Provide the [x, y] coordinate of the cell's center where the given text is located.  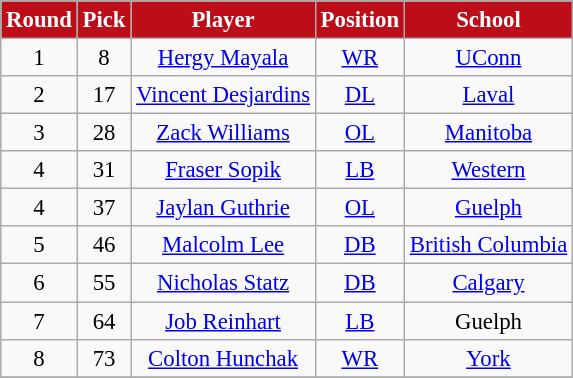
Vincent Desjardins [223, 95]
64 [104, 321]
Round [39, 20]
37 [104, 208]
UConn [488, 58]
DL [360, 95]
28 [104, 133]
31 [104, 170]
3 [39, 133]
46 [104, 245]
Pick [104, 20]
7 [39, 321]
Colton Hunchak [223, 358]
73 [104, 358]
Position [360, 20]
17 [104, 95]
Malcolm Lee [223, 245]
Western [488, 170]
55 [104, 283]
Zack Williams [223, 133]
Nicholas Statz [223, 283]
Jaylan Guthrie [223, 208]
6 [39, 283]
Job Reinhart [223, 321]
School [488, 20]
Manitoba [488, 133]
Calgary [488, 283]
York [488, 358]
Laval [488, 95]
British Columbia [488, 245]
5 [39, 245]
Fraser Sopik [223, 170]
Hergy Mayala [223, 58]
1 [39, 58]
Player [223, 20]
2 [39, 95]
